Locate the cell with the specified text and output its [x, y] center coordinate. 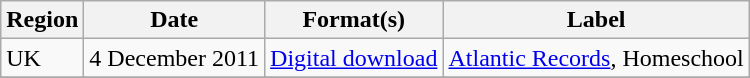
Date [174, 20]
4 December 2011 [174, 58]
Format(s) [354, 20]
Digital download [354, 58]
Atlantic Records, Homeschool [596, 58]
Label [596, 20]
UK [42, 58]
Region [42, 20]
